Detect which cell encompasses the target text, then output its (X, Y) center coordinate. 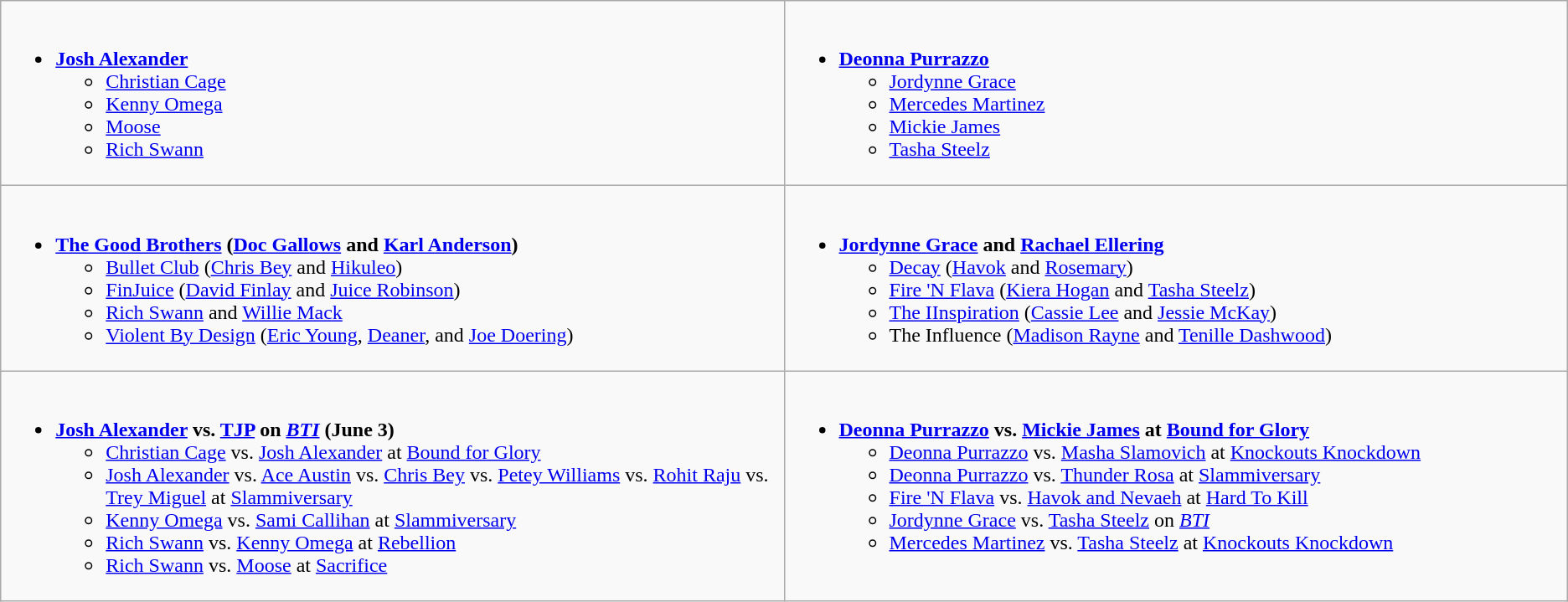
Deonna PurrazzoJordynne GraceMercedes MartinezMickie JamesTasha Steelz (1176, 94)
Josh AlexanderChristian CageKenny OmegaMooseRich Swann (392, 94)
